Identify which cell holds the provided text, then report its [X, Y] central coordinate. 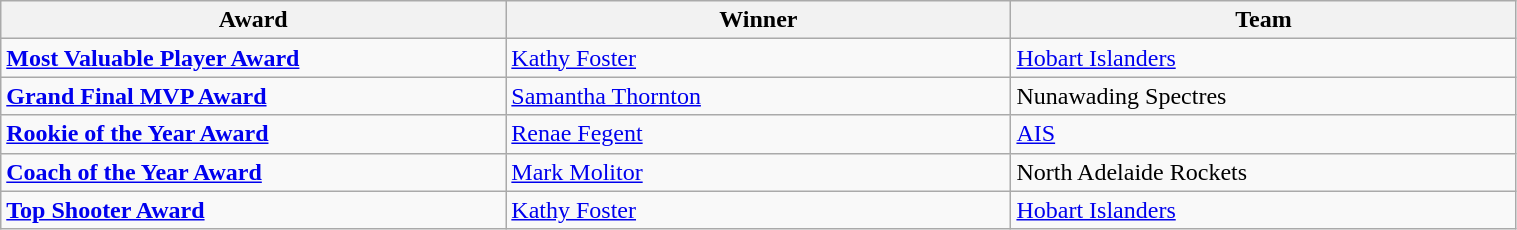
Team [1264, 20]
AIS [1264, 134]
Most Valuable Player Award [254, 58]
North Adelaide Rockets [1264, 172]
Award [254, 20]
Nunawading Spectres [1264, 96]
Winner [758, 20]
Renae Fegent [758, 134]
Top Shooter Award [254, 210]
Rookie of the Year Award [254, 134]
Mark Molitor [758, 172]
Samantha Thornton [758, 96]
Coach of the Year Award [254, 172]
Grand Final MVP Award [254, 96]
